Return the [x, y] coordinate for the center point of the cell that contains the specified text.  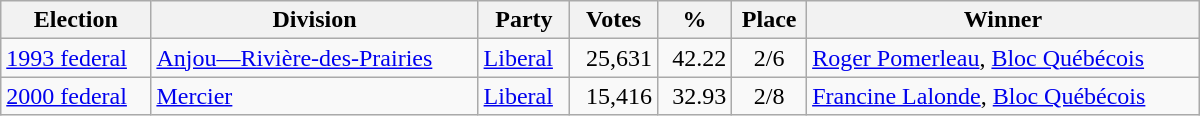
Election [76, 20]
% [695, 20]
Anjou—Rivière-des-Prairies [314, 58]
15,416 [614, 96]
42.22 [695, 58]
2000 federal [76, 96]
Party [524, 20]
2/6 [770, 58]
25,631 [614, 58]
Francine Lalonde, Bloc Québécois [1004, 96]
Votes [614, 20]
1993 federal [76, 58]
Mercier [314, 96]
Place [770, 20]
2/8 [770, 96]
Winner [1004, 20]
Division [314, 20]
Roger Pomerleau, Bloc Québécois [1004, 58]
32.93 [695, 96]
